Provide the (X, Y) coordinate of the cell's center where the given text is located.  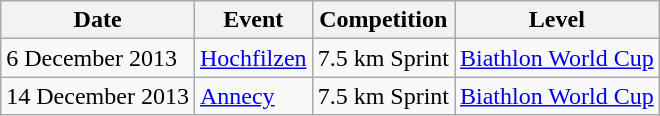
Annecy (253, 96)
Date (98, 20)
14 December 2013 (98, 96)
6 December 2013 (98, 58)
Event (253, 20)
Hochfilzen (253, 58)
Level (556, 20)
Competition (383, 20)
